Identify which cell holds the provided text, then report its (x, y) central coordinate. 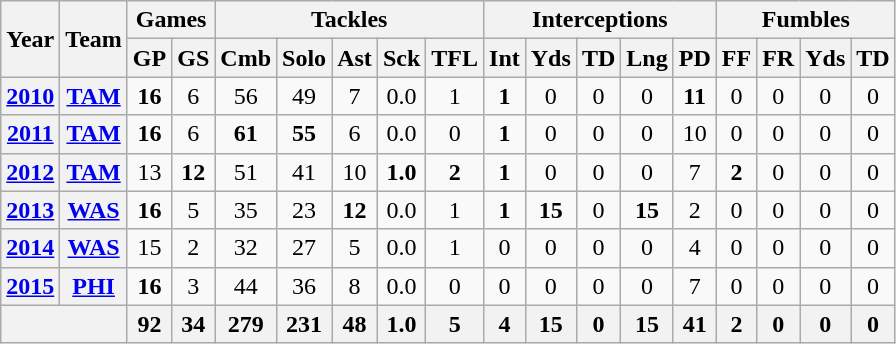
279 (246, 324)
92 (149, 324)
11 (694, 96)
27 (304, 248)
Lng (647, 58)
Solo (304, 58)
32 (246, 248)
Team (94, 39)
Year (30, 39)
35 (246, 210)
Ast (355, 58)
2012 (30, 172)
Interceptions (600, 20)
PD (694, 58)
49 (304, 96)
2013 (30, 210)
8 (355, 286)
36 (304, 286)
44 (246, 286)
13 (149, 172)
Sck (401, 58)
2015 (30, 286)
Games (170, 20)
Cmb (246, 58)
GS (194, 58)
2014 (30, 248)
55 (304, 134)
FF (736, 58)
PHI (94, 286)
FR (778, 58)
3 (194, 286)
56 (246, 96)
TFL (455, 58)
231 (304, 324)
Int (505, 58)
2011 (30, 134)
Tackles (350, 20)
48 (355, 324)
2010 (30, 96)
23 (304, 210)
51 (246, 172)
34 (194, 324)
Fumbles (806, 20)
GP (149, 58)
61 (246, 134)
